Locate the cell with the specified text and output its (x, y) center coordinate. 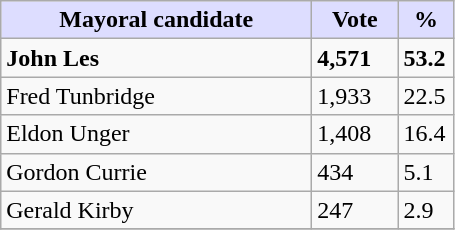
434 (355, 172)
247 (355, 210)
Gordon Currie (156, 172)
22.5 (426, 96)
Eldon Unger (156, 134)
53.2 (426, 58)
4,571 (355, 58)
% (426, 20)
Gerald Kirby (156, 210)
John Les (156, 58)
5.1 (426, 172)
1,408 (355, 134)
Vote (355, 20)
Mayoral candidate (156, 20)
Fred Tunbridge (156, 96)
16.4 (426, 134)
2.9 (426, 210)
1,933 (355, 96)
